Detect which cell encompasses the target text, then output its [X, Y] center coordinate. 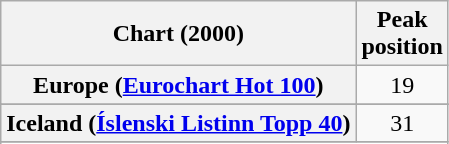
31 [402, 123]
Peakposition [402, 34]
Europe (Eurochart Hot 100) [178, 85]
Chart (2000) [178, 34]
Iceland (Íslenski Listinn Topp 40) [178, 123]
19 [402, 85]
